Determine the [x, y] coordinate at the center of the cell enclosing the given text.  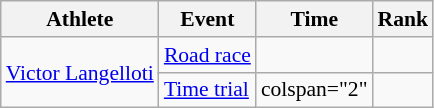
Event [208, 19]
Athlete [80, 19]
Victor Langelloti [80, 72]
Road race [208, 55]
Rank [404, 19]
Time trial [208, 90]
colspan="2" [314, 90]
Time [314, 19]
